Locate the cell with the specified text and output its [X, Y] center coordinate. 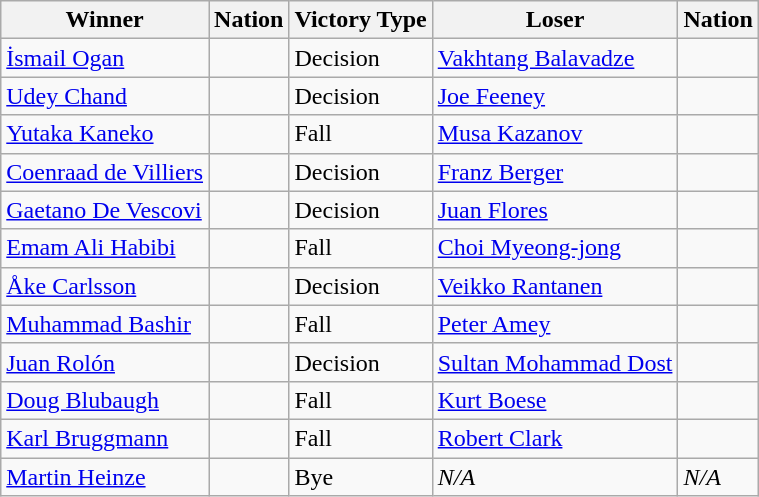
Emam Ali Habibi [105, 248]
Yutaka Kaneko [105, 134]
Vakhtang Balavadze [555, 58]
Åke Carlsson [105, 286]
Robert Clark [555, 438]
Sultan Mohammad Dost [555, 362]
Udey Chand [105, 96]
Veikko Rantanen [555, 286]
Juan Rolón [105, 362]
Gaetano De Vescovi [105, 210]
Joe Feeney [555, 96]
Kurt Boese [555, 400]
Musa Kazanov [555, 134]
Doug Blubaugh [105, 400]
Peter Amey [555, 324]
Juan Flores [555, 210]
Winner [105, 20]
Bye [360, 477]
Coenraad de Villiers [105, 172]
Franz Berger [555, 172]
Choi Myeong-jong [555, 248]
Muhammad Bashir [105, 324]
Loser [555, 20]
Karl Bruggmann [105, 438]
İsmail Ogan [105, 58]
Martin Heinze [105, 477]
Victory Type [360, 20]
